Return the (X, Y) coordinate for the center point of the cell that contains the specified text.  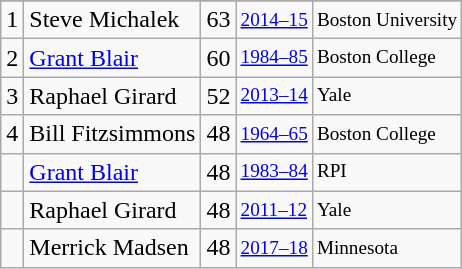
RPI (386, 172)
3 (12, 96)
60 (218, 58)
2017–18 (274, 248)
1983–84 (274, 172)
Steve Michalek (112, 20)
Minnesota (386, 248)
2011–12 (274, 210)
Merrick Madsen (112, 248)
1964–65 (274, 134)
4 (12, 134)
52 (218, 96)
1984–85 (274, 58)
2 (12, 58)
63 (218, 20)
Bill Fitzsimmons (112, 134)
Boston University (386, 20)
2014–15 (274, 20)
2013–14 (274, 96)
1 (12, 20)
